Provide the (X, Y) coordinate of the cell's center where the given text is located.  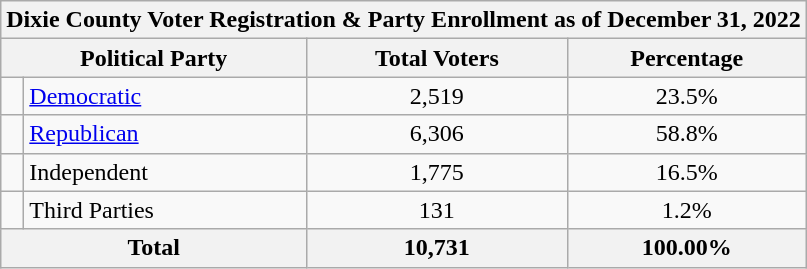
Dixie County Voter Registration & Party Enrollment as of December 31, 2022 (404, 20)
Republican (166, 134)
Political Party (154, 58)
Independent (166, 172)
Total Voters (437, 58)
16.5% (686, 172)
6,306 (437, 134)
23.5% (686, 96)
100.00% (686, 248)
10,731 (437, 248)
1.2% (686, 210)
Total (154, 248)
Third Parties (166, 210)
Democratic (166, 96)
58.8% (686, 134)
Percentage (686, 58)
2,519 (437, 96)
1,775 (437, 172)
131 (437, 210)
